For the text-containing cell, return its midpoint in (X, Y) coordinate format. 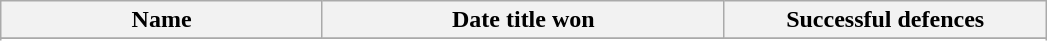
Name (162, 20)
Successful defences (885, 20)
Date title won (523, 20)
